Locate the cell with the specified text and output its (X, Y) center coordinate. 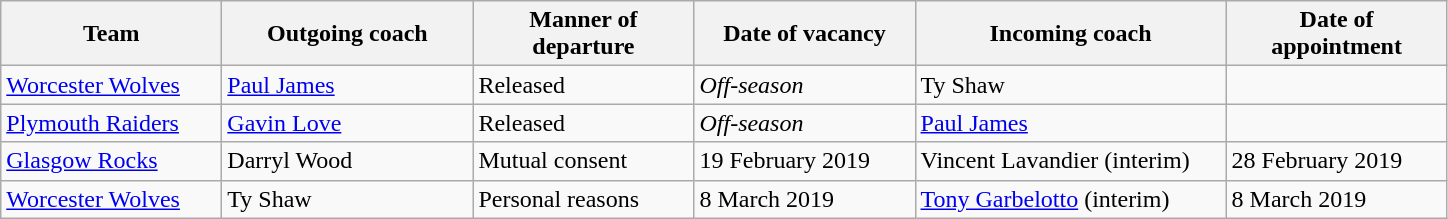
Plymouth Raiders (112, 123)
Date of appointment (1336, 34)
Glasgow Rocks (112, 161)
Date of vacancy (804, 34)
Mutual consent (584, 161)
Vincent Lavandier (interim) (1070, 161)
Tony Garbelotto (interim) (1070, 199)
19 February 2019 (804, 161)
Gavin Love (348, 123)
Personal reasons (584, 199)
Manner of departure (584, 34)
Incoming coach (1070, 34)
28 February 2019 (1336, 161)
Outgoing coach (348, 34)
Team (112, 34)
Darryl Wood (348, 161)
